Scan for the cell matching the given text and deliver its (x, y) coordinate at center. 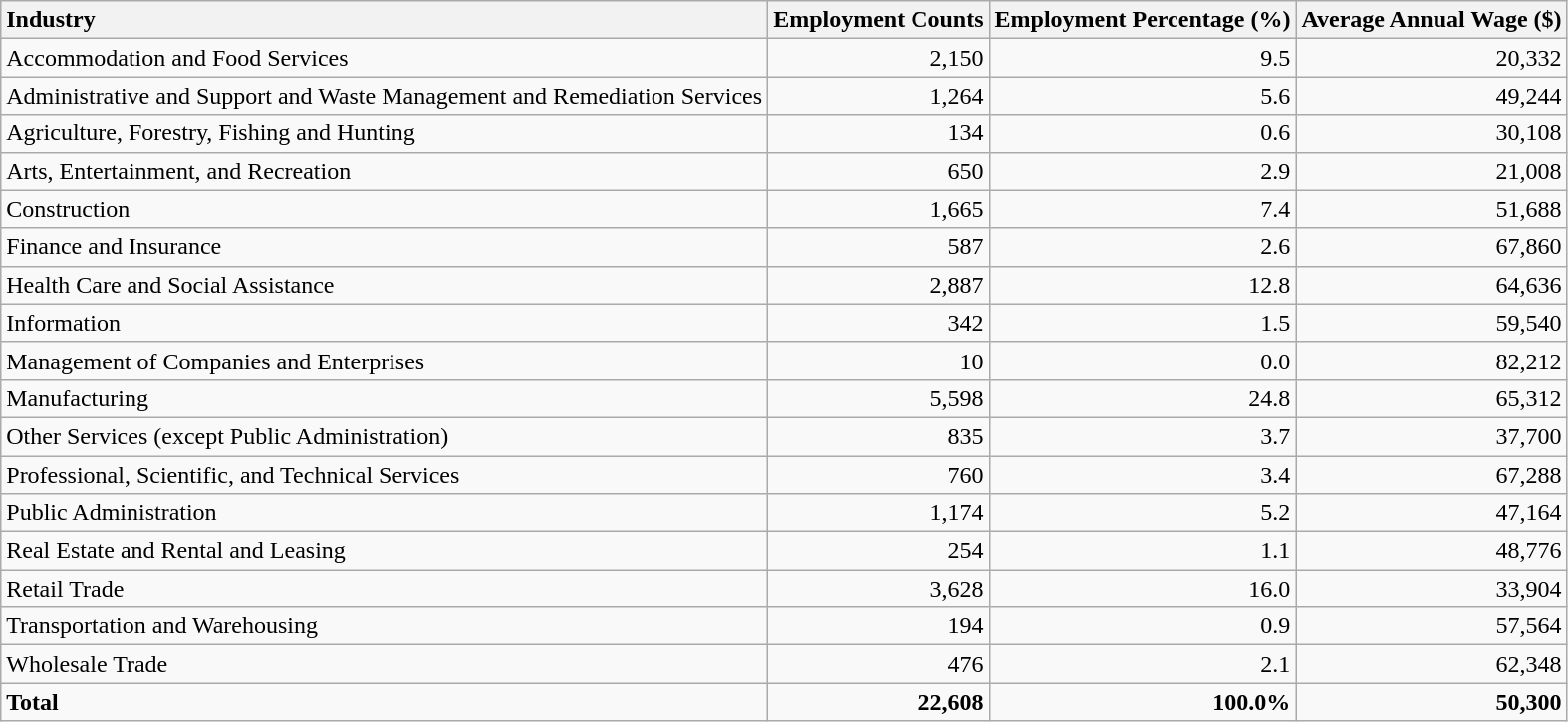
Average Annual Wage ($) (1432, 20)
134 (879, 133)
Employment Percentage (%) (1143, 20)
9.5 (1143, 58)
760 (879, 475)
5,598 (879, 398)
10 (879, 361)
0.6 (1143, 133)
Public Administration (385, 513)
59,540 (1432, 323)
33,904 (1432, 589)
67,288 (1432, 475)
Agriculture, Forestry, Fishing and Hunting (385, 133)
194 (879, 626)
62,348 (1432, 664)
0.9 (1143, 626)
Employment Counts (879, 20)
1,174 (879, 513)
20,332 (1432, 58)
3,628 (879, 589)
50,300 (1432, 702)
3.7 (1143, 436)
342 (879, 323)
3.4 (1143, 475)
1,264 (879, 96)
37,700 (1432, 436)
Retail Trade (385, 589)
Construction (385, 209)
Other Services (except Public Administration) (385, 436)
67,860 (1432, 247)
Management of Companies and Enterprises (385, 361)
48,776 (1432, 551)
47,164 (1432, 513)
Accommodation and Food Services (385, 58)
Finance and Insurance (385, 247)
7.4 (1143, 209)
Transportation and Warehousing (385, 626)
Administrative and Support and Waste Management and Remediation Services (385, 96)
64,636 (1432, 285)
835 (879, 436)
Arts, Entertainment, and Recreation (385, 171)
2.1 (1143, 664)
Real Estate and Rental and Leasing (385, 551)
16.0 (1143, 589)
5.6 (1143, 96)
51,688 (1432, 209)
12.8 (1143, 285)
Professional, Scientific, and Technical Services (385, 475)
Total (385, 702)
2.9 (1143, 171)
5.2 (1143, 513)
Manufacturing (385, 398)
0.0 (1143, 361)
65,312 (1432, 398)
650 (879, 171)
1,665 (879, 209)
21,008 (1432, 171)
24.8 (1143, 398)
82,212 (1432, 361)
1.1 (1143, 551)
2.6 (1143, 247)
100.0% (1143, 702)
Health Care and Social Assistance (385, 285)
1.5 (1143, 323)
22,608 (879, 702)
Industry (385, 20)
49,244 (1432, 96)
Wholesale Trade (385, 664)
30,108 (1432, 133)
2,150 (879, 58)
57,564 (1432, 626)
2,887 (879, 285)
Information (385, 323)
587 (879, 247)
476 (879, 664)
254 (879, 551)
